Detect which cell encompasses the target text, then output its [X, Y] center coordinate. 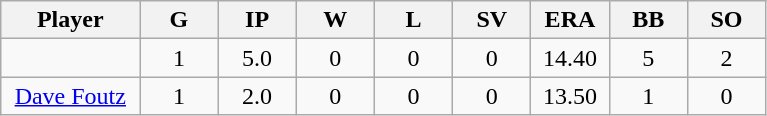
SV [492, 20]
SO [726, 20]
BB [648, 20]
13.50 [570, 96]
IP [257, 20]
5 [648, 58]
Player [70, 20]
W [335, 20]
L [413, 20]
G [179, 20]
2.0 [257, 96]
14.40 [570, 58]
Dave Foutz [70, 96]
2 [726, 58]
5.0 [257, 58]
ERA [570, 20]
